Return the [x, y] coordinate for the center point of the cell that contains the specified text.  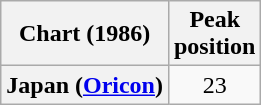
Japan (Oricon) [85, 85]
Peakposition [214, 34]
23 [214, 85]
Chart (1986) [85, 34]
